Scan for the cell matching the given text and deliver its [X, Y] coordinate at center. 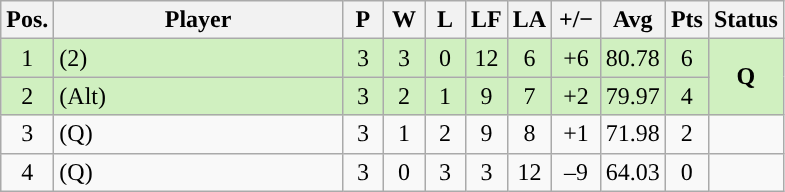
+6 [576, 58]
–9 [576, 172]
Status [746, 20]
LA [529, 20]
+2 [576, 96]
Pts [686, 20]
Player [198, 20]
Q [746, 77]
P [362, 20]
64.03 [632, 172]
71.98 [632, 134]
(2) [198, 58]
+/− [576, 20]
+1 [576, 134]
W [404, 20]
7 [529, 96]
80.78 [632, 58]
Avg [632, 20]
LF [487, 20]
Pos. [28, 20]
79.97 [632, 96]
(Alt) [198, 96]
L [444, 20]
8 [529, 134]
